Output the (X, Y) coordinate of the center of the cell containing the given text.  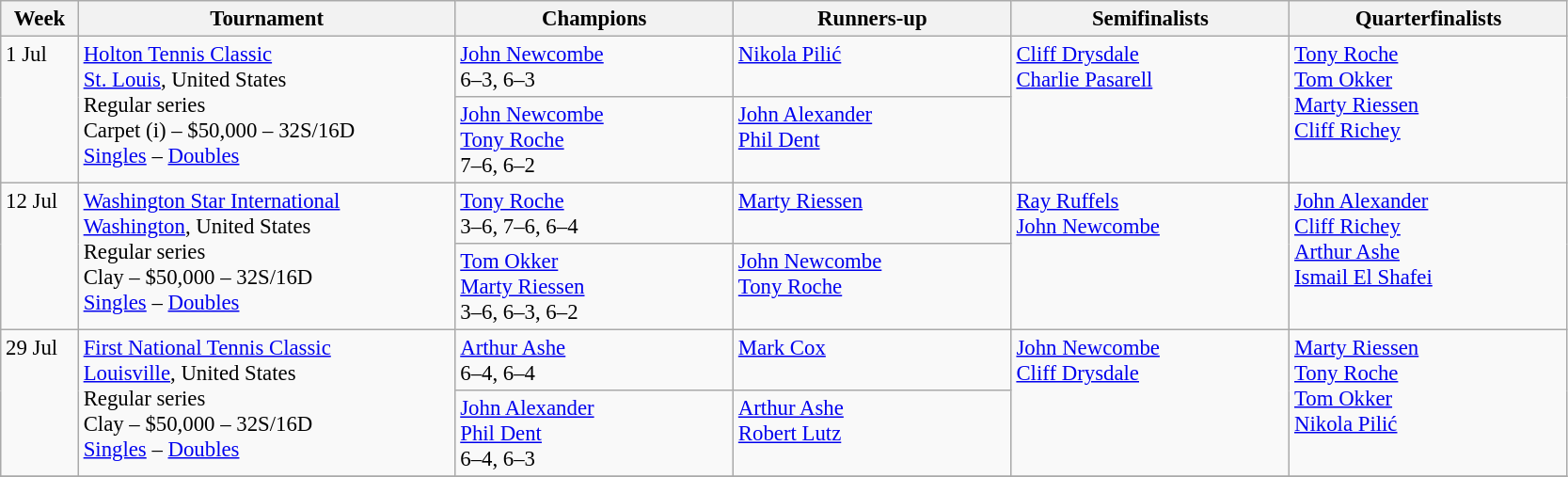
12 Jul (40, 257)
Quarterfinalists (1429, 19)
Arthur Ashe6–4, 6–4 (594, 361)
Runners-up (873, 19)
Nikola Pilić (873, 68)
Champions (594, 19)
John Newcombe Cliff Drysdale (1150, 404)
Marty Riessen Tony Roche Tom Okker Nikola Pilić (1429, 404)
John Alexander Cliff Richey Arthur Ashe Ismail El Shafei (1429, 257)
Tournament (267, 19)
1 Jul (40, 110)
Marty Riessen (873, 215)
Holton Tennis Classic St. Louis, United StatesRegular seriesCarpet (i) – $50,000 – 32S/16DSingles – Doubles (267, 110)
Washington Star International Washington, United StatesRegular seriesClay – $50,000 – 32S/16DSingles – Doubles (267, 257)
29 Jul (40, 404)
Tony Roche Tom Okker Marty Riessen Cliff Richey (1429, 110)
Ray Ruffels John Newcombe (1150, 257)
Semifinalists (1150, 19)
Mark Cox (873, 361)
John Newcombe6–3, 6–3 (594, 68)
John Newcombe Tony Roche (873, 287)
Tony Roche3–6, 7–6, 6–4 (594, 215)
Tom Okker Marty Riessen3–6, 6–3, 6–2 (594, 287)
John Newcombe Tony Roche7–6, 6–2 (594, 140)
Cliff Drysdale Charlie Pasarell (1150, 110)
Week (40, 19)
First National Tennis Classic Louisville, United StatesRegular seriesClay – $50,000 – 32S/16DSingles – Doubles (267, 404)
John Alexander Phil Dent (873, 140)
